Provide the (X, Y) coordinate of the cell's center where the given text is located.  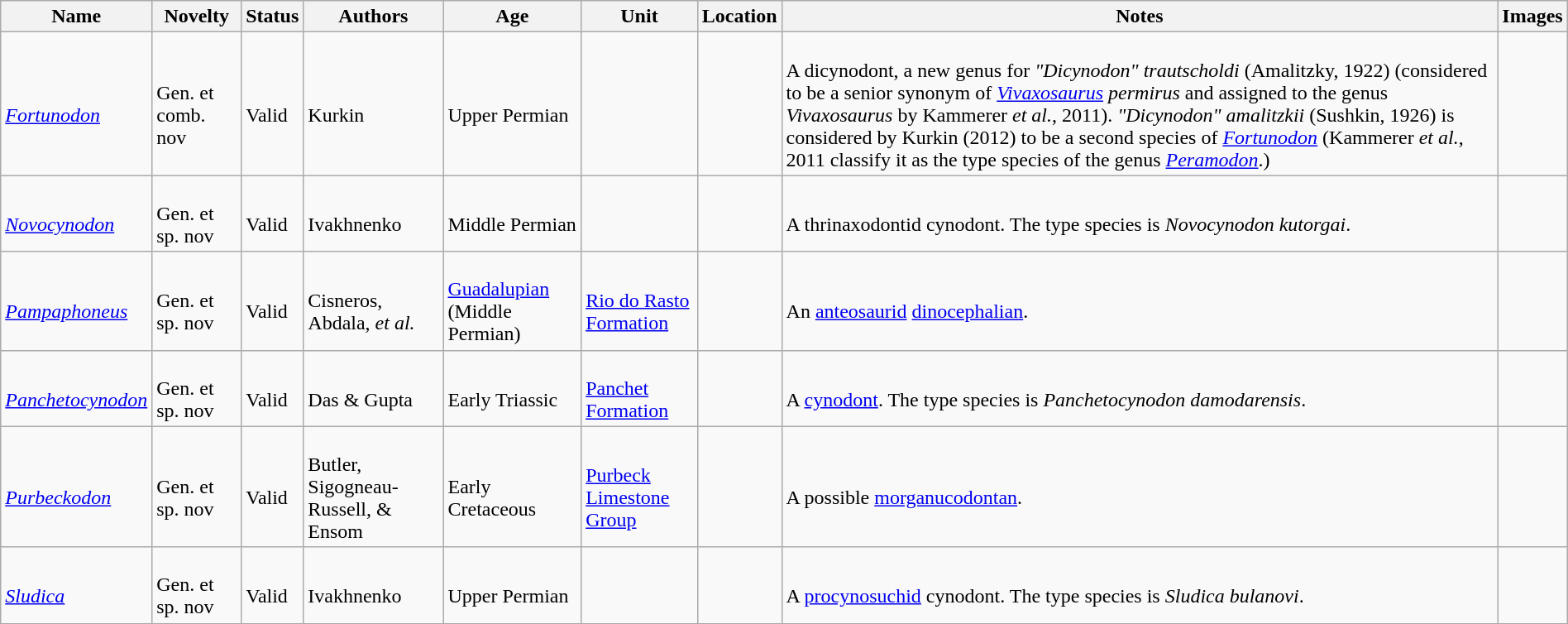
Novelty (197, 17)
An anteosaurid dinocephalian. (1140, 301)
Age (513, 17)
Location (739, 17)
Notes (1140, 17)
Images (1532, 17)
Purbeck Limestone Group (640, 487)
Unit (640, 17)
Cisneros, Abdala, et al. (374, 301)
Fortunodon (76, 104)
Guadalupian (Middle Permian) (513, 301)
A procynosuchid cynodont. The type species is Sludica bulanovi. (1140, 585)
A cynodont. The type species is Panchetocynodon damodarensis. (1140, 388)
Pampaphoneus (76, 301)
Das & Gupta (374, 388)
Purbeckodon (76, 487)
Panchetocynodon (76, 388)
Status (273, 17)
Authors (374, 17)
Kurkin (374, 104)
Butler, Sigogneau-Russell, & Ensom (374, 487)
Novocynodon (76, 214)
Name (76, 17)
Middle Permian (513, 214)
Sludica (76, 585)
Gen. et comb. nov (197, 104)
Rio do Rasto Formation (640, 301)
Panchet Formation (640, 388)
A possible morganucodontan. (1140, 487)
Early Cretaceous (513, 487)
Early Triassic (513, 388)
A thrinaxodontid cynodont. The type species is Novocynodon kutorgai. (1140, 214)
